Locate the cell with the specified text and output its (X, Y) center coordinate. 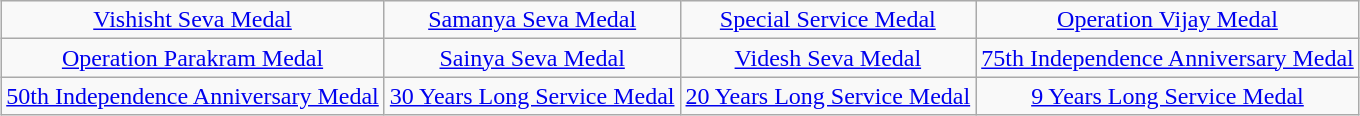
50th Independence Anniversary Medal (193, 96)
20 Years Long Service Medal (828, 96)
Videsh Seva Medal (828, 58)
Operation Vijay Medal (1168, 20)
Operation Parakram Medal (193, 58)
Samanya Seva Medal (532, 20)
75th Independence Anniversary Medal (1168, 58)
Sainya Seva Medal (532, 58)
30 Years Long Service Medal (532, 96)
Special Service Medal (828, 20)
Vishisht Seva Medal (193, 20)
9 Years Long Service Medal (1168, 96)
